Extract the (x, y) coordinate from the center of the cell holding the provided text.  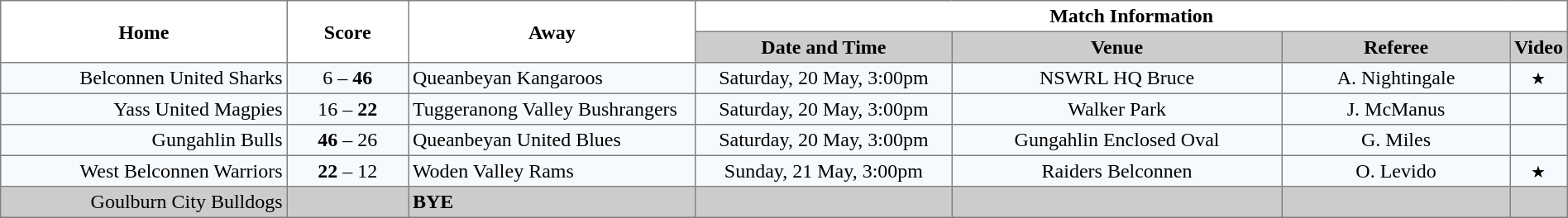
22 – 12 (347, 171)
A. Nightingale (1396, 78)
NSWRL HQ Bruce (1117, 78)
46 – 26 (347, 140)
Queanbeyan Kangaroos (552, 78)
Woden Valley Rams (552, 171)
Tuggeranong Valley Bushrangers (552, 109)
Score (347, 31)
Video (1539, 47)
16 – 22 (347, 109)
Queanbeyan United Blues (552, 140)
O. Levido (1396, 171)
Date and Time (824, 47)
Belconnen United Sharks (144, 78)
BYE (552, 202)
Home (144, 31)
Raiders Belconnen (1117, 171)
Walker Park (1117, 109)
Match Information (1131, 17)
Referee (1396, 47)
J. McManus (1396, 109)
Yass United Magpies (144, 109)
Gungahlin Bulls (144, 140)
West Belconnen Warriors (144, 171)
Venue (1117, 47)
G. Miles (1396, 140)
Away (552, 31)
6 – 46 (347, 78)
Gungahlin Enclosed Oval (1117, 140)
Goulburn City Bulldogs (144, 202)
Sunday, 21 May, 3:00pm (824, 171)
